Provide the [x, y] coordinate of the cell's center where the given text is located.  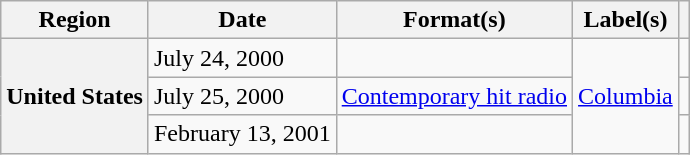
Contemporary hit radio [454, 96]
February 13, 2001 [242, 134]
Region [75, 20]
July 24, 2000 [242, 58]
United States [75, 96]
July 25, 2000 [242, 96]
Columbia [626, 96]
Label(s) [626, 20]
Format(s) [454, 20]
Date [242, 20]
